Determine the (x, y) coordinate at the center of the cell enclosing the given text.  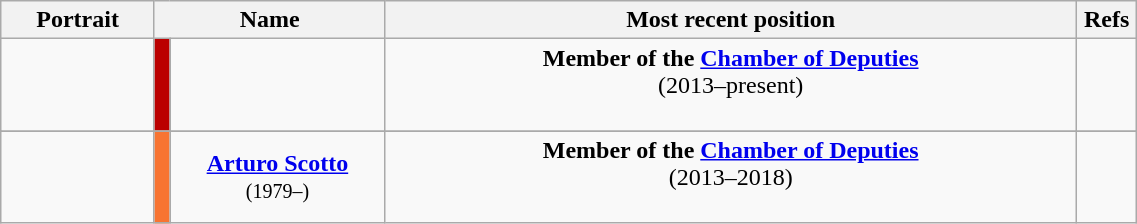
Member of the Chamber of Deputies(2013–present) (731, 85)
Portrait (78, 20)
Member of the Chamber of Deputies(2013–2018) (731, 177)
Most recent position (731, 20)
Arturo Scotto(1979–) (278, 177)
Name (269, 20)
Refs (1106, 20)
